Determine the [x, y] coordinate at the center of the cell enclosing the given text.  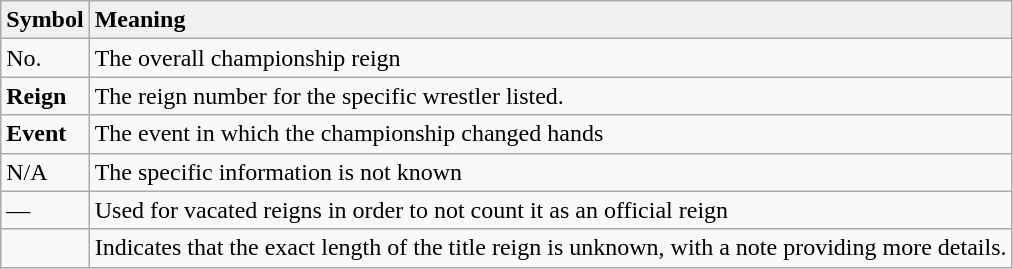
The event in which the championship changed hands [550, 134]
Indicates that the exact length of the title reign is unknown, with a note providing more details. [550, 248]
Symbol [45, 20]
The specific information is not known [550, 172]
No. [45, 58]
Meaning [550, 20]
The overall championship reign [550, 58]
Used for vacated reigns in order to not count it as an official reign [550, 210]
N/A [45, 172]
Event [45, 134]
The reign number for the specific wrestler listed. [550, 96]
— [45, 210]
Reign [45, 96]
